Return the [X, Y] coordinate for the center point of the cell that contains the specified text.  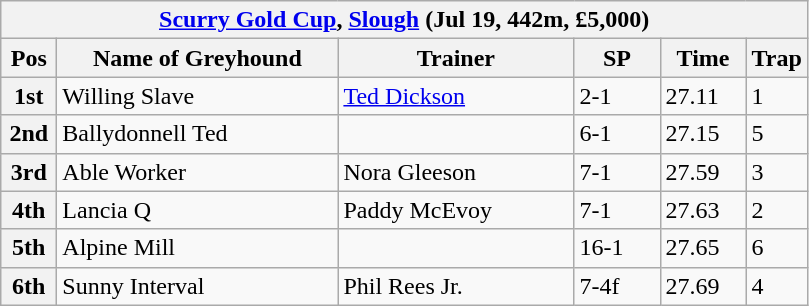
SP [617, 58]
Scurry Gold Cup, Slough (Jul 19, 442m, £5,000) [404, 20]
Ballydonnell Ted [198, 134]
Nora Gleeson [456, 172]
7-4f [617, 286]
27.63 [703, 210]
5 [776, 134]
6 [776, 248]
Sunny Interval [198, 286]
6th [29, 286]
6-1 [617, 134]
27.69 [703, 286]
Able Worker [198, 172]
Trainer [456, 58]
Pos [29, 58]
Paddy McEvoy [456, 210]
4 [776, 286]
27.65 [703, 248]
2-1 [617, 96]
Name of Greyhound [198, 58]
Ted Dickson [456, 96]
1st [29, 96]
Phil Rees Jr. [456, 286]
Alpine Mill [198, 248]
3 [776, 172]
16-1 [617, 248]
Time [703, 58]
1 [776, 96]
27.11 [703, 96]
Lancia Q [198, 210]
Trap [776, 58]
27.15 [703, 134]
5th [29, 248]
Willing Slave [198, 96]
2 [776, 210]
3rd [29, 172]
4th [29, 210]
2nd [29, 134]
27.59 [703, 172]
